Capture the cell that displays the provided text and extract its (X, Y) central coordinate. 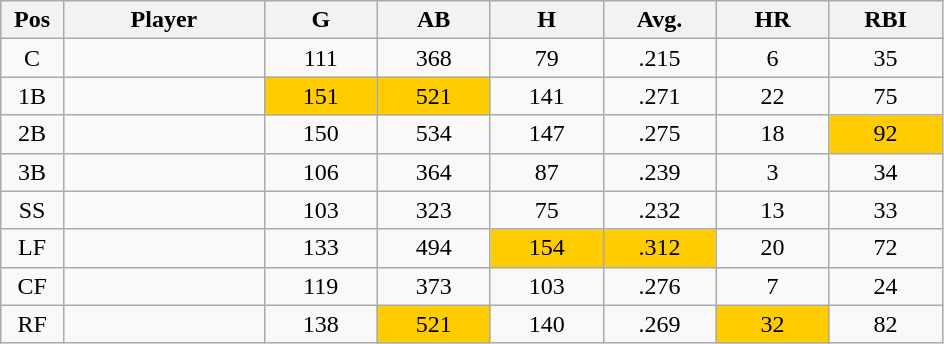
.312 (660, 248)
111 (320, 58)
.271 (660, 96)
368 (434, 58)
364 (434, 172)
AB (434, 20)
H (546, 20)
2B (32, 134)
RBI (886, 20)
7 (772, 286)
150 (320, 134)
1B (32, 96)
151 (320, 96)
Pos (32, 20)
13 (772, 210)
Avg. (660, 20)
6 (772, 58)
3B (32, 172)
.215 (660, 58)
33 (886, 210)
87 (546, 172)
32 (772, 324)
.275 (660, 134)
18 (772, 134)
20 (772, 248)
C (32, 58)
373 (434, 286)
534 (434, 134)
82 (886, 324)
494 (434, 248)
106 (320, 172)
140 (546, 324)
G (320, 20)
.276 (660, 286)
119 (320, 286)
LF (32, 248)
HR (772, 20)
Player (164, 20)
79 (546, 58)
.232 (660, 210)
35 (886, 58)
.269 (660, 324)
SS (32, 210)
141 (546, 96)
34 (886, 172)
3 (772, 172)
133 (320, 248)
72 (886, 248)
CF (32, 286)
RF (32, 324)
323 (434, 210)
138 (320, 324)
147 (546, 134)
154 (546, 248)
92 (886, 134)
24 (886, 286)
22 (772, 96)
.239 (660, 172)
